For the text-containing cell, return its midpoint in [X, Y] coordinate format. 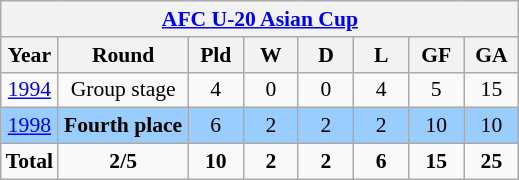
GF [436, 55]
25 [492, 162]
D [326, 55]
1998 [30, 126]
2/5 [123, 162]
Year [30, 55]
5 [436, 90]
AFC U-20 Asian Cup [260, 19]
GA [492, 55]
Pld [216, 55]
1994 [30, 90]
Group stage [123, 90]
Fourth place [123, 126]
Round [123, 55]
W [270, 55]
Total [30, 162]
L [382, 55]
